From the cell containing the given text, extract its center point as [X, Y] coordinate. 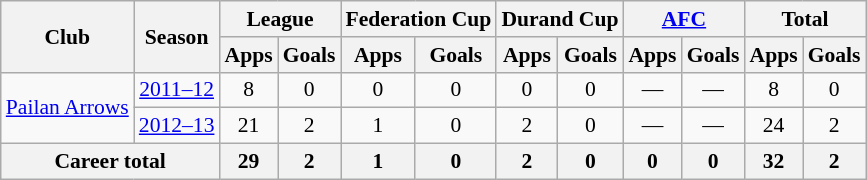
AFC [684, 19]
Federation Cup [419, 19]
21 [248, 126]
League [280, 19]
2011–12 [177, 90]
Pailan Arrows [68, 108]
Total [804, 19]
Durand Cup [560, 19]
Club [68, 36]
29 [248, 162]
Career total [110, 162]
2012–13 [177, 126]
32 [773, 162]
24 [773, 126]
Season [177, 36]
